Pinpoint the cell where the given text exists, returning its [x, y] midpoint coordinate. 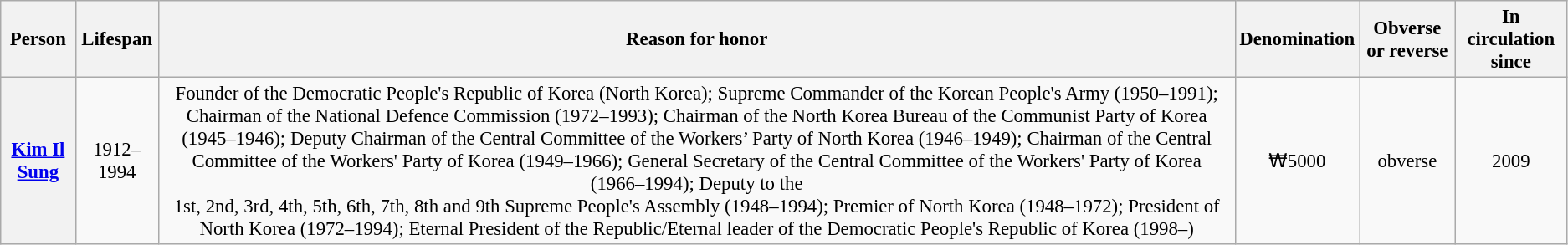
Kim Il Sung [38, 161]
Obverse or reverse [1407, 39]
obverse [1407, 161]
In circulation since [1511, 39]
Reason for honor [696, 39]
2009 [1511, 161]
₩5000 [1297, 161]
Person [38, 39]
Lifespan [117, 39]
1912–1994 [117, 161]
Denomination [1297, 39]
